Locate the cell with the specified text and output its (x, y) center coordinate. 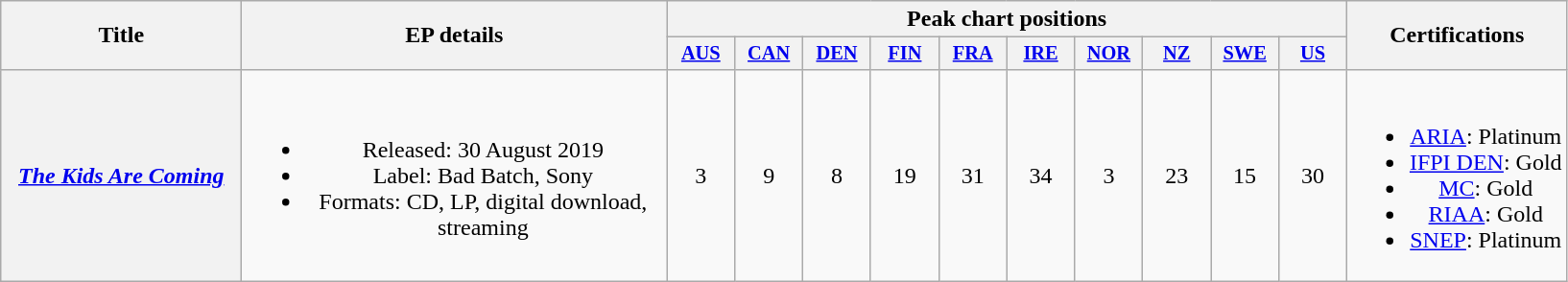
9 (770, 175)
DEN (837, 54)
Peak chart positions (1008, 19)
IRE (1040, 54)
AUS (701, 54)
FIN (904, 54)
NOR (1109, 54)
31 (973, 175)
30 (1313, 175)
US (1313, 54)
CAN (770, 54)
Title (121, 35)
34 (1040, 175)
ARIA: PlatinumIFPI DEN: GoldMC: GoldRIAA: GoldSNEP: Platinum (1457, 175)
SWE (1246, 54)
Released: 30 August 2019Label: Bad Batch, SonyFormats: CD, LP, digital download, streaming (455, 175)
Certifications (1457, 35)
15 (1246, 175)
8 (837, 175)
NZ (1176, 54)
EP details (455, 35)
23 (1176, 175)
FRA (973, 54)
The Kids Are Coming (121, 175)
19 (904, 175)
